Pinpoint the cell where the given text exists, returning its (X, Y) midpoint coordinate. 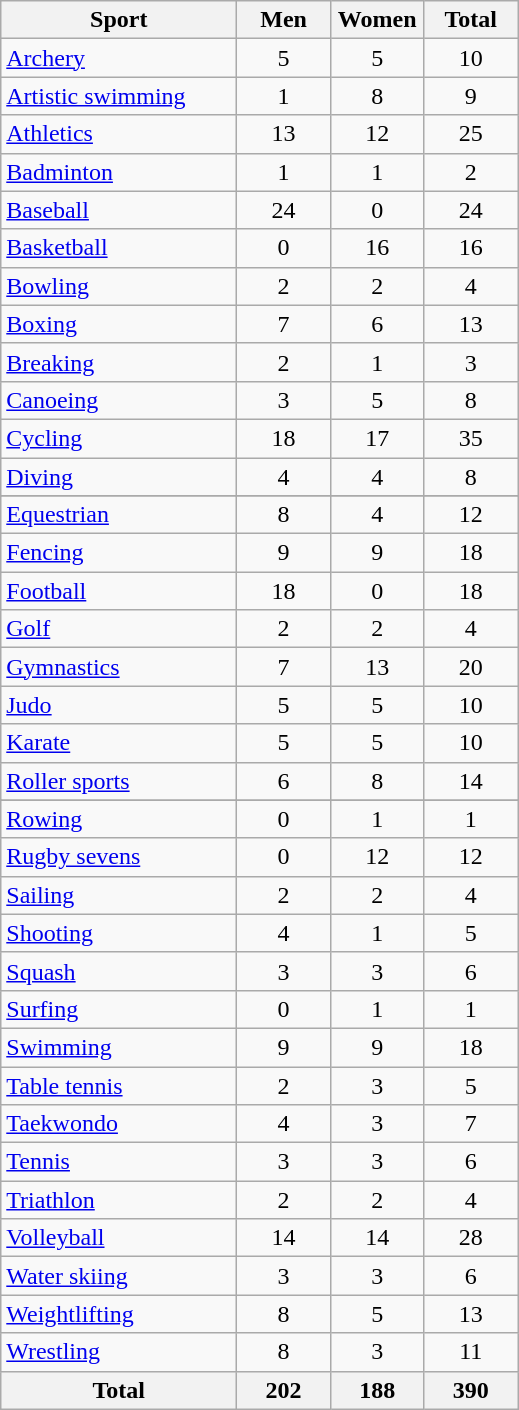
35 (471, 438)
Badminton (119, 172)
Weightlifting (119, 1314)
Artistic swimming (119, 96)
Swimming (119, 1047)
188 (377, 1390)
28 (471, 1238)
Shooting (119, 933)
Fencing (119, 553)
Judo (119, 705)
Karate (119, 743)
Cycling (119, 438)
Tennis (119, 1162)
390 (471, 1390)
Baseball (119, 210)
Rowing (119, 819)
Volleyball (119, 1238)
Archery (119, 58)
Equestrian (119, 515)
20 (471, 667)
Basketball (119, 248)
Football (119, 591)
17 (377, 438)
Rugby sevens (119, 857)
Men (284, 20)
Boxing (119, 324)
25 (471, 134)
202 (284, 1390)
Gymnastics (119, 667)
Women (377, 20)
Triathlon (119, 1200)
Canoeing (119, 400)
Roller sports (119, 781)
Breaking (119, 362)
Diving (119, 477)
Wrestling (119, 1352)
Surfing (119, 1009)
Golf (119, 629)
Athletics (119, 134)
Taekwondo (119, 1124)
11 (471, 1352)
Squash (119, 971)
Sport (119, 20)
Table tennis (119, 1085)
Sailing (119, 895)
Bowling (119, 286)
Water skiing (119, 1276)
